Determine the (X, Y) coordinate at the center of the cell enclosing the given text.  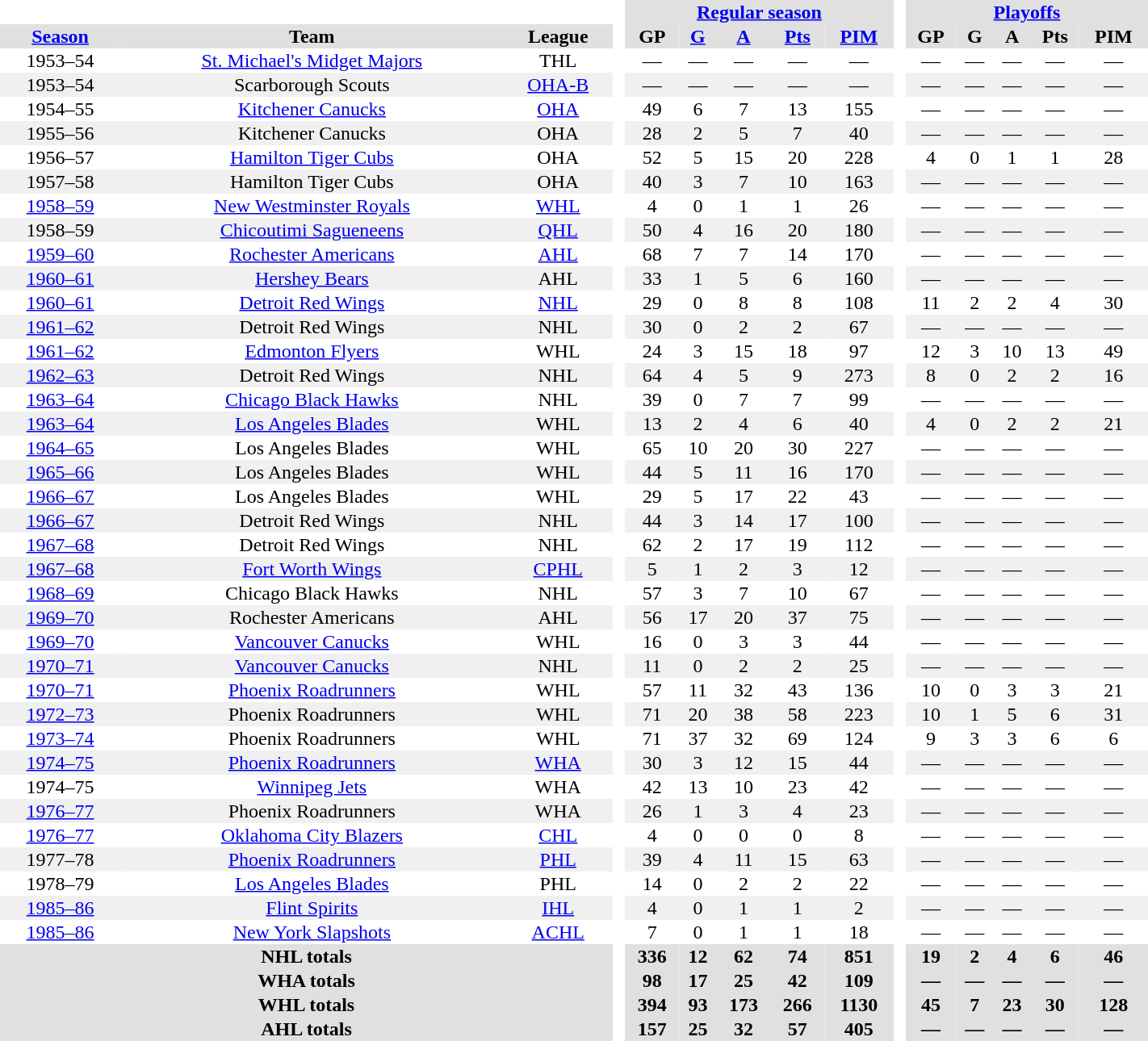
163 (859, 182)
1977–78 (60, 859)
1954–55 (60, 109)
124 (859, 738)
58 (798, 714)
97 (859, 351)
45 (931, 1005)
68 (652, 254)
Flint Spirits (312, 908)
1956–57 (60, 157)
1972–73 (60, 714)
31 (1114, 714)
24 (652, 351)
74 (798, 956)
IHL (557, 908)
Regular season (759, 12)
Hershey Bears (312, 278)
ACHL (557, 932)
173 (744, 1005)
QHL (557, 230)
New York Slapshots (312, 932)
46 (1114, 956)
WHL totals (307, 1005)
65 (652, 448)
223 (859, 714)
157 (652, 1029)
99 (859, 399)
Team (312, 36)
128 (1114, 1005)
Fort Worth Wings (312, 569)
98 (652, 980)
New Westminster Royals (312, 206)
1959–60 (60, 254)
52 (652, 157)
69 (798, 738)
1957–58 (60, 182)
851 (859, 956)
1965–66 (60, 472)
50 (652, 230)
1130 (859, 1005)
Winnipeg Jets (312, 787)
228 (859, 157)
56 (652, 617)
CHL (557, 835)
136 (859, 690)
WHA totals (307, 980)
1964–65 (60, 448)
405 (859, 1029)
33 (652, 278)
273 (859, 375)
160 (859, 278)
180 (859, 230)
CPHL (557, 569)
266 (798, 1005)
Chicoutimi Sagueneens (312, 230)
1955–56 (60, 133)
St. Michael's Midget Majors (312, 61)
1968–69 (60, 593)
Playoffs (1027, 12)
Scarborough Scouts (312, 85)
1978–79 (60, 884)
336 (652, 956)
93 (698, 1005)
64 (652, 375)
THL (557, 61)
Oklahoma City Blazers (312, 835)
AHL totals (307, 1029)
League (557, 36)
OHA-B (557, 85)
155 (859, 109)
1973–74 (60, 738)
100 (859, 520)
112 (859, 545)
38 (744, 714)
63 (859, 859)
108 (859, 303)
109 (859, 980)
227 (859, 448)
Edmonton Flyers (312, 351)
394 (652, 1005)
75 (859, 617)
Season (60, 36)
1962–63 (60, 375)
NHL totals (307, 956)
